Search for the cell housing the specified text and yield its (X, Y) center coordinate. 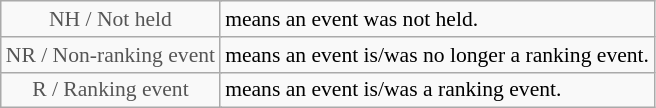
NR / Non-ranking event (110, 55)
R / Ranking event (110, 90)
means an event is/was a ranking event. (437, 90)
NH / Not held (110, 19)
means an event is/was no longer a ranking event. (437, 55)
means an event was not held. (437, 19)
